Output the (X, Y) coordinate of the center of the cell containing the given text.  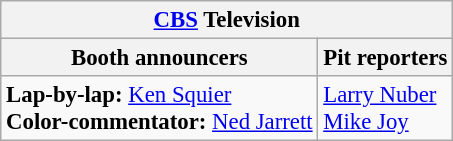
CBS Television (227, 20)
Booth announcers (160, 58)
Lap-by-lap: Ken SquierColor-commentator: Ned Jarrett (160, 108)
Pit reporters (386, 58)
Larry Nuber Mike Joy (386, 108)
